Search for the cell housing the specified text and yield its [X, Y] center coordinate. 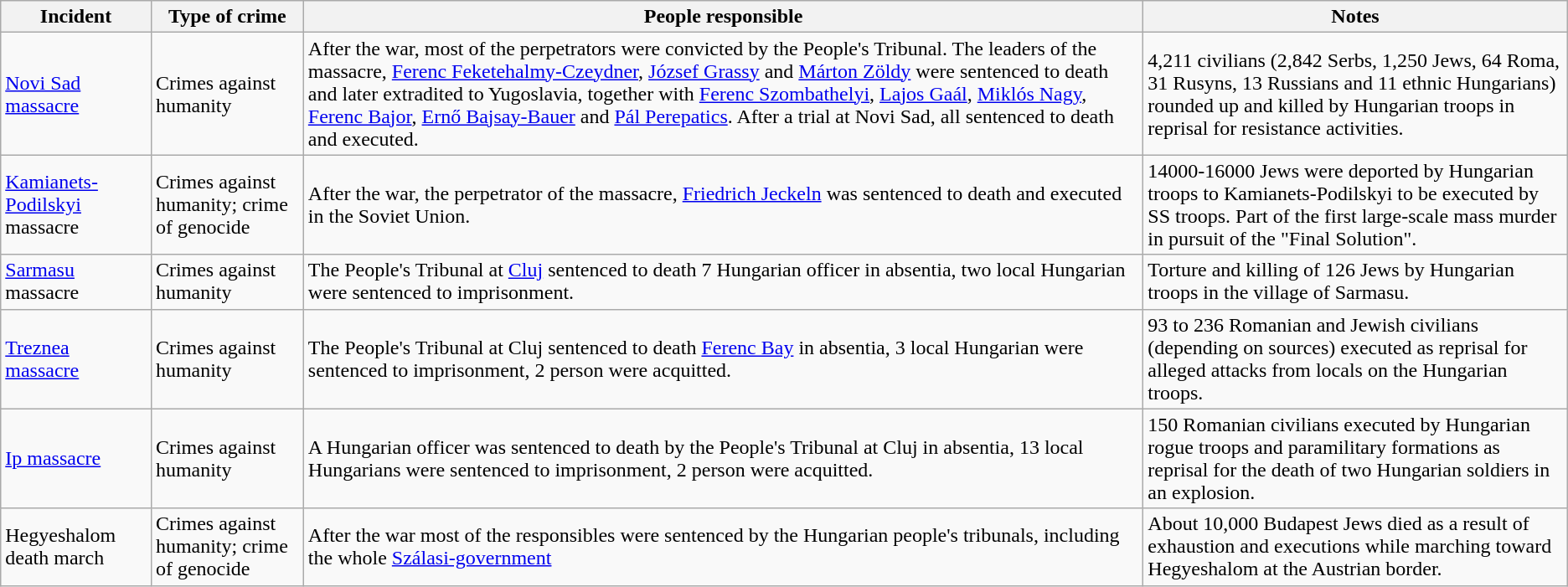
The People's Tribunal at Cluj sentenced to death 7 Hungarian officer in absentia, two local Hungarian were sentenced to imprisonment. [724, 281]
Sarmasu massacre [76, 281]
After the war, the perpetrator of the massacre, Friedrich Jeckeln was sentenced to death and executed in the Soviet Union. [724, 204]
Type of crime [227, 17]
Incident [76, 17]
Novi Sad massacre [76, 94]
Torture and killing of 126 Jews by Hungarian troops in the village of Sarmasu. [1355, 281]
The People's Tribunal at Cluj sentenced to death Ferenc Bay in absentia, 3 local Hungarian were sentenced to imprisonment, 2 person were acquitted. [724, 358]
After the war most of the responsibles were sentenced by the Hungarian people's tribunals, including the whole Szálasi-government [724, 547]
Ip massacre [76, 459]
93 to 236 Romanian and Jewish civilians (depending on sources) executed as reprisal for alleged attacks from locals on the Hungarian troops. [1355, 358]
People responsible [724, 17]
Hegyeshalom death march [76, 547]
About 10,000 Budapest Jews died as a result of exhaustion and executions while marching toward Hegyeshalom at the Austrian border. [1355, 547]
Kamianets-Podilskyi massacre [76, 204]
Notes [1355, 17]
Treznea massacre [76, 358]
